Identify which cell holds the provided text, then report its [x, y] central coordinate. 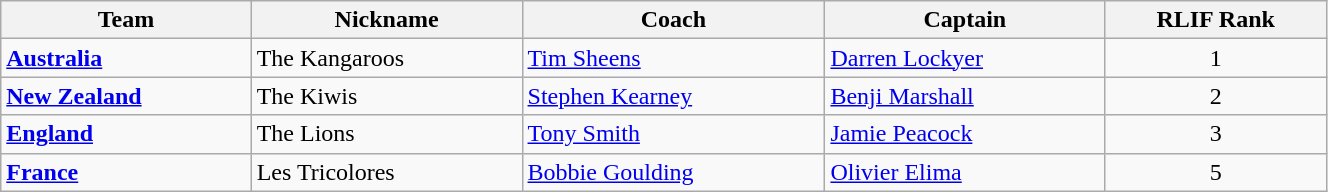
The Kiwis [386, 96]
New Zealand [126, 96]
Team [126, 20]
Les Tricolores [386, 172]
France [126, 172]
Jamie Peacock [965, 134]
The Kangaroos [386, 58]
Australia [126, 58]
Olivier Elima [965, 172]
5 [1216, 172]
RLIF Rank [1216, 20]
1 [1216, 58]
Tim Sheens [674, 58]
England [126, 134]
Nickname [386, 20]
2 [1216, 96]
Benji Marshall [965, 96]
Tony Smith [674, 134]
Captain [965, 20]
Bobbie Goulding [674, 172]
3 [1216, 134]
The Lions [386, 134]
Darren Lockyer [965, 58]
Stephen Kearney [674, 96]
Coach [674, 20]
